Locate the cell with the specified text and output its [x, y] center coordinate. 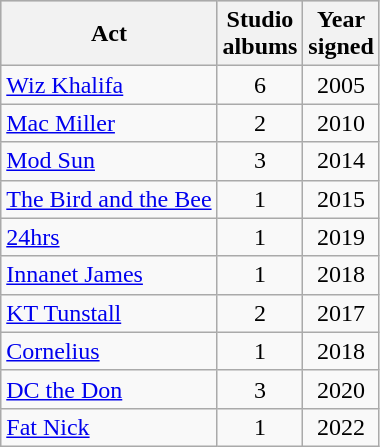
Wiz Khalifa [109, 85]
Innanet James [109, 275]
Act [109, 34]
Cornelius [109, 351]
Fat Nick [109, 427]
2010 [341, 123]
DC the Don [109, 389]
6 [260, 85]
2019 [341, 237]
Year signed [341, 34]
2022 [341, 427]
Mod Sun [109, 161]
2020 [341, 389]
Mac Miller [109, 123]
24hrs [109, 237]
2005 [341, 85]
KT Tunstall [109, 313]
The Bird and the Bee [109, 199]
2014 [341, 161]
Studio albums [260, 34]
2015 [341, 199]
2017 [341, 313]
